Detect which cell encompasses the target text, then output its [x, y] center coordinate. 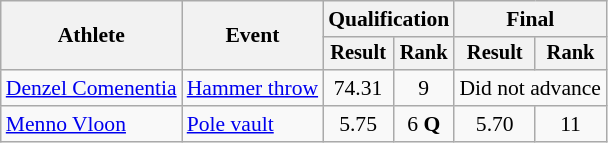
Athlete [92, 36]
Qualification [388, 19]
Event [252, 36]
Hammer throw [252, 88]
5.70 [494, 124]
9 [424, 88]
Menno Vloon [92, 124]
6 Q [424, 124]
5.75 [358, 124]
Final [530, 19]
Did not advance [530, 88]
Pole vault [252, 124]
11 [570, 124]
Denzel Comenentia [92, 88]
74.31 [358, 88]
